Find where the given text appears and provide that cell's center as (X, Y) coordinate. 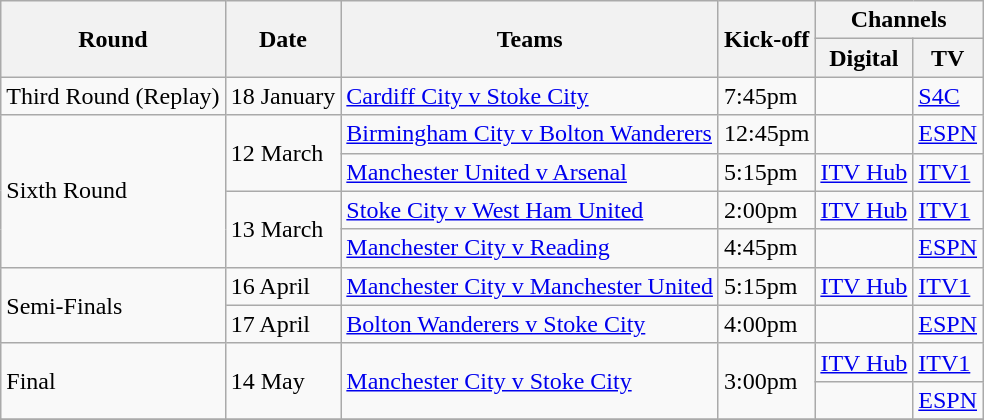
Round (113, 39)
13 March (283, 229)
Date (283, 39)
S4C (948, 96)
7:45pm (766, 96)
Third Round (Replay) (113, 96)
Semi-Finals (113, 305)
16 April (283, 286)
TV (948, 58)
2:00pm (766, 210)
14 May (283, 381)
Birmingham City v Bolton Wanderers (530, 134)
Manchester City v Manchester United (530, 286)
4:45pm (766, 248)
Manchester United v Arsenal (530, 172)
Manchester City v Stoke City (530, 381)
Cardiff City v Stoke City (530, 96)
Channels (899, 20)
4:00pm (766, 324)
Kick-off (766, 39)
12:45pm (766, 134)
12 March (283, 153)
Stoke City v West Ham United (530, 210)
3:00pm (766, 381)
Final (113, 381)
Bolton Wanderers v Stoke City (530, 324)
Digital (864, 58)
17 April (283, 324)
Sixth Round (113, 191)
18 January (283, 96)
Manchester City v Reading (530, 248)
Teams (530, 39)
